Search for the cell housing the specified text and yield its [X, Y] center coordinate. 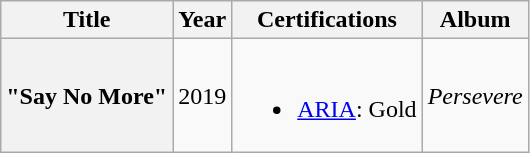
2019 [202, 96]
ARIA: Gold [327, 96]
Persevere [475, 96]
Certifications [327, 20]
"Say No More" [87, 96]
Title [87, 20]
Album [475, 20]
Year [202, 20]
